Find where the given text appears and provide that cell's center as [X, Y] coordinate. 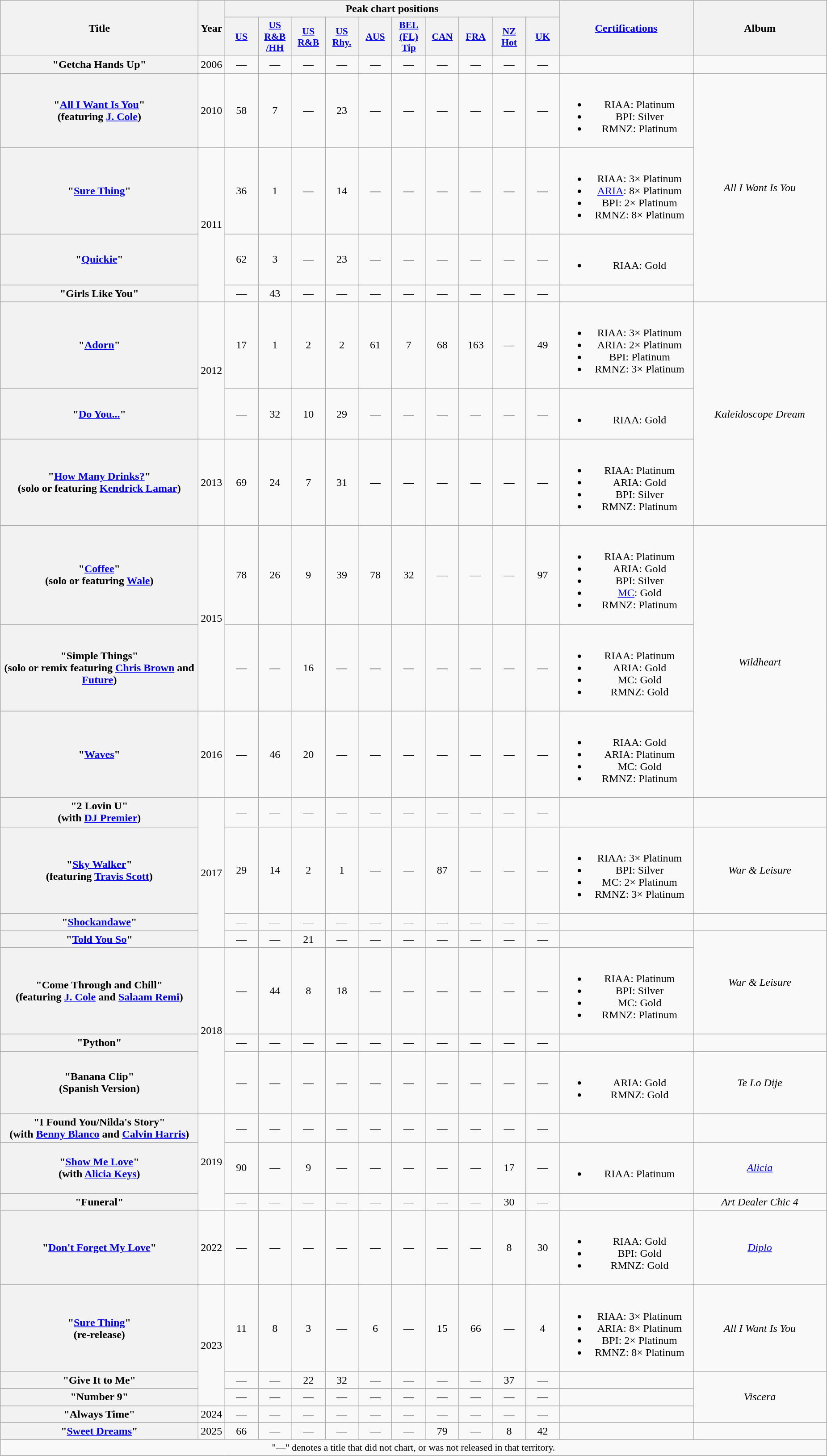
69 [241, 482]
90 [241, 1168]
Certifications [626, 29]
6 [375, 1328]
26 [275, 575]
"Coffee"(solo or featuring Wale) [99, 575]
"Adorn" [99, 345]
"Always Time" [99, 1414]
UK [542, 37]
"Python" [99, 1042]
"Getcha Hands Up" [99, 64]
42 [542, 1431]
Album [760, 29]
18 [342, 991]
2022 [212, 1248]
2013 [212, 482]
USRhy. [342, 37]
CAN [442, 37]
11 [241, 1328]
Art Dealer Chic 4 [760, 1202]
61 [375, 345]
RIAA: PlatinumBPI: SilverRMNZ: Platinum [626, 111]
USR&B [308, 37]
163 [475, 345]
RIAA: PlatinumBPI: SilverMC: GoldRMNZ: Platinum [626, 991]
2016 [212, 754]
"How Many Drinks?"(solo or featuring Kendrick Lamar) [99, 482]
68 [442, 345]
RIAA: Platinum [626, 1168]
2010 [212, 111]
BEL(FL)Tip [408, 37]
Viscera [760, 1397]
44 [275, 991]
"Shockandawe" [99, 922]
2023 [212, 1345]
2006 [212, 64]
15 [442, 1328]
"Sky Walker"(featuring Travis Scott) [99, 870]
RIAA: PlatinumARIA: GoldBPI: SilverRMNZ: Platinum [626, 482]
Te Lo Dije [760, 1083]
ARIA: GoldRMNZ: Gold [626, 1083]
43 [275, 293]
"Simple Things"(solo or remix featuring Chris Brown and Future) [99, 668]
RIAA: PlatinumARIA: GoldBPI: SilverMC: GoldRMNZ: Platinum [626, 575]
US [241, 37]
21 [308, 939]
Alicia [760, 1168]
10 [308, 414]
2018 [212, 1030]
2025 [212, 1431]
"Do You..." [99, 414]
4 [542, 1328]
"Told You So" [99, 939]
2017 [212, 873]
RIAA: GoldARIA: PlatinumMC: GoldRMNZ: Platinum [626, 754]
Title [99, 29]
79 [442, 1431]
46 [275, 754]
"—" denotes a title that did not chart, or was not released in that territory. [414, 1448]
31 [342, 482]
36 [241, 191]
2019 [212, 1162]
Peak chart positions [392, 9]
"All I Want Is You"(featuring J. Cole) [99, 111]
"2 Lovin U"(with DJ Premier) [99, 812]
"Sweet Dreams" [99, 1431]
58 [241, 111]
NZHot [509, 37]
RIAA: 3× PlatinumARIA: 2× PlatinumBPI: PlatinumRMNZ: 3× Platinum [626, 345]
2012 [212, 371]
RIAA: 3× PlatinumBPI: SilverMC: 2× PlatinumRMNZ: 3× Platinum [626, 870]
"Sure Thing"(re-release) [99, 1328]
"Number 9" [99, 1397]
39 [342, 575]
97 [542, 575]
Year [212, 29]
"I Found You/Nilda's Story"(with Benny Blanco and Calvin Harris) [99, 1128]
37 [509, 1380]
AUS [375, 37]
24 [275, 482]
"Banana Clip"(Spanish Version) [99, 1083]
RIAA: GoldBPI: GoldRMNZ: Gold [626, 1248]
87 [442, 870]
2015 [212, 618]
"Give It to Me" [99, 1380]
Kaleidoscope Dream [760, 414]
"Don't Forget My Love" [99, 1248]
"Quickie" [99, 260]
USR&B/HH [275, 37]
"Show Me Love" (with Alicia Keys) [99, 1168]
FRA [475, 37]
Wildheart [760, 662]
"Sure Thing" [99, 191]
"Funeral" [99, 1202]
49 [542, 345]
"Come Through and Chill"(featuring J. Cole and Salaam Remi) [99, 991]
20 [308, 754]
2024 [212, 1414]
RIAA: PlatinumARIA: GoldMC: GoldRMNZ: Gold [626, 668]
16 [308, 668]
"Girls Like You" [99, 293]
22 [308, 1380]
62 [241, 260]
Diplo [760, 1248]
"Waves" [99, 754]
2011 [212, 225]
